Pinpoint the cell where the given text exists, returning its [x, y] midpoint coordinate. 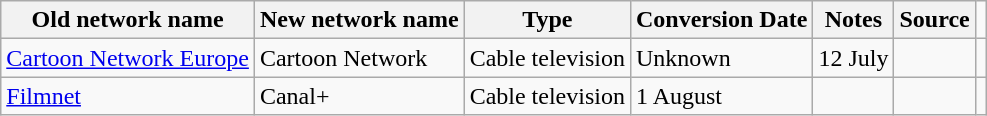
Type [547, 20]
Canal+ [359, 96]
Cartoon Network [359, 58]
Cartoon Network Europe [128, 58]
1 August [721, 96]
Notes [854, 20]
New network name [359, 20]
Unknown [721, 58]
Filmnet [128, 96]
Source [934, 20]
12 July [854, 58]
Conversion Date [721, 20]
Old network name [128, 20]
